Search for the cell housing the specified text and yield its (X, Y) center coordinate. 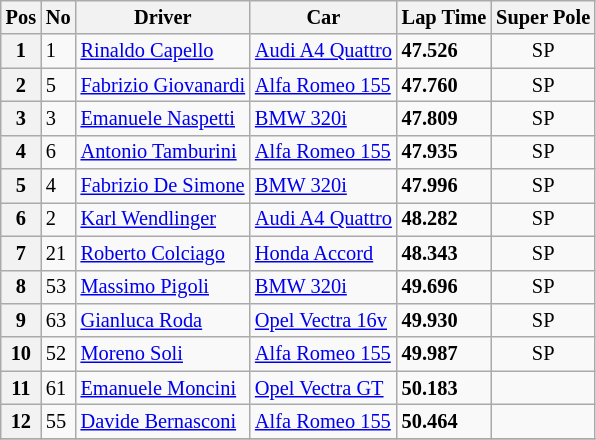
Pos (21, 17)
Super Pole (543, 17)
10 (21, 354)
47.760 (444, 85)
Moreno Soli (163, 354)
Honda Accord (324, 253)
Davide Bernasconi (163, 421)
No (58, 17)
7 (21, 253)
Roberto Colciago (163, 253)
47.526 (444, 51)
47.809 (444, 118)
12 (21, 421)
Karl Wendlinger (163, 219)
49.987 (444, 354)
Massimo Pigoli (163, 287)
Opel Vectra GT (324, 388)
47.996 (444, 186)
49.930 (444, 320)
8 (21, 287)
50.183 (444, 388)
47.935 (444, 152)
61 (58, 388)
53 (58, 287)
21 (58, 253)
Emanuele Moncini (163, 388)
Gianluca Roda (163, 320)
Lap Time (444, 17)
11 (21, 388)
55 (58, 421)
63 (58, 320)
9 (21, 320)
Driver (163, 17)
52 (58, 354)
Car (324, 17)
Emanuele Naspetti (163, 118)
Fabrizio De Simone (163, 186)
Rinaldo Capello (163, 51)
Opel Vectra 16v (324, 320)
48.282 (444, 219)
50.464 (444, 421)
Antonio Tamburini (163, 152)
Fabrizio Giovanardi (163, 85)
49.696 (444, 287)
48.343 (444, 253)
